Search for the cell housing the specified text and yield its [x, y] center coordinate. 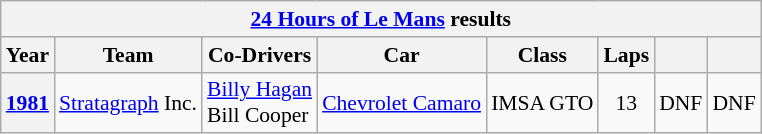
1981 [28, 102]
Year [28, 55]
Billy Hagan Bill Cooper [260, 102]
Chevrolet Camaro [402, 102]
Laps [626, 55]
Stratagraph Inc. [128, 102]
Class [542, 55]
Co-Drivers [260, 55]
13 [626, 102]
Car [402, 55]
24 Hours of Le Mans results [381, 19]
IMSA GTO [542, 102]
Team [128, 55]
